Detect which cell encompasses the target text, then output its (X, Y) center coordinate. 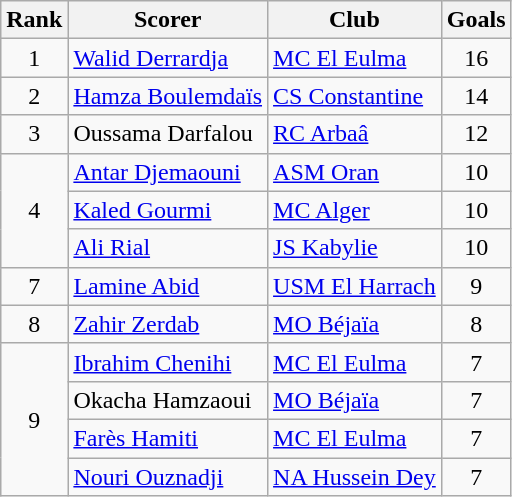
ASM Oran (355, 172)
Zahir Zerdab (168, 324)
1 (34, 58)
Nouri Ouznadji (168, 477)
Ali Rial (168, 248)
Okacha Hamzaoui (168, 400)
14 (476, 96)
USM El Harrach (355, 286)
Scorer (168, 20)
Lamine Abid (168, 286)
4 (34, 210)
Club (355, 20)
16 (476, 58)
MC Alger (355, 210)
JS Kabylie (355, 248)
Antar Djemaouni (168, 172)
RC Arbaâ (355, 134)
Hamza Boulemdaïs (168, 96)
12 (476, 134)
Oussama Darfalou (168, 134)
Farès Hamiti (168, 438)
NA Hussein Dey (355, 477)
Rank (34, 20)
Kaled Gourmi (168, 210)
Walid Derrardja (168, 58)
2 (34, 96)
Goals (476, 20)
3 (34, 134)
Ibrahim Chenihi (168, 362)
CS Constantine (355, 96)
